Return (x, y) of the center of cell containing provided text 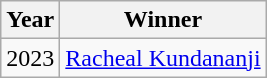
2023 (30, 58)
Winner (163, 20)
Year (30, 20)
Racheal Kundananji (163, 58)
